Output the (X, Y) coordinate of the center of the cell containing the given text.  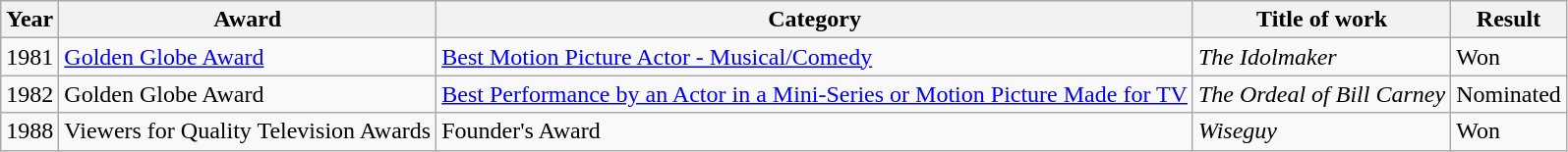
Award (248, 20)
Founder's Award (815, 131)
Best Performance by an Actor in a Mini-Series or Motion Picture Made for TV (815, 94)
Category (815, 20)
Year (29, 20)
Title of work (1321, 20)
1988 (29, 131)
The Idolmaker (1321, 57)
Nominated (1509, 94)
Best Motion Picture Actor - Musical/Comedy (815, 57)
Result (1509, 20)
Wiseguy (1321, 131)
The Ordeal of Bill Carney (1321, 94)
Viewers for Quality Television Awards (248, 131)
1982 (29, 94)
1981 (29, 57)
